Determine the (X, Y) coordinate at the center of the cell enclosing the given text.  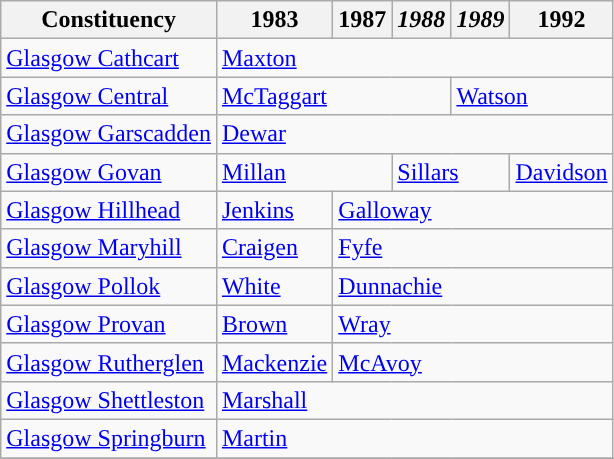
1988 (422, 20)
Glasgow Shettleston (109, 400)
Marshall (414, 400)
Dewar (414, 134)
Sillars (451, 172)
Watson (532, 96)
Glasgow Maryhill (109, 248)
Millan (304, 172)
1987 (362, 20)
Glasgow Pollok (109, 286)
Brown (274, 324)
1989 (480, 20)
Glasgow Cathcart (109, 58)
Glasgow Central (109, 96)
Mackenzie (274, 362)
1983 (274, 20)
Glasgow Govan (109, 172)
Glasgow Rutherglen (109, 362)
Martin (414, 438)
Craigen (274, 248)
Constituency (109, 20)
Galloway (473, 210)
McTaggart (333, 96)
Glasgow Provan (109, 324)
Maxton (414, 58)
Fyfe (473, 248)
Dunnachie (473, 286)
Wray (473, 324)
Glasgow Garscadden (109, 134)
Glasgow Hillhead (109, 210)
Glasgow Springburn (109, 438)
White (274, 286)
1992 (562, 20)
Davidson (562, 172)
Jenkins (274, 210)
McAvoy (473, 362)
